Extract the [X, Y] coordinate from the center of the cell holding the provided text.  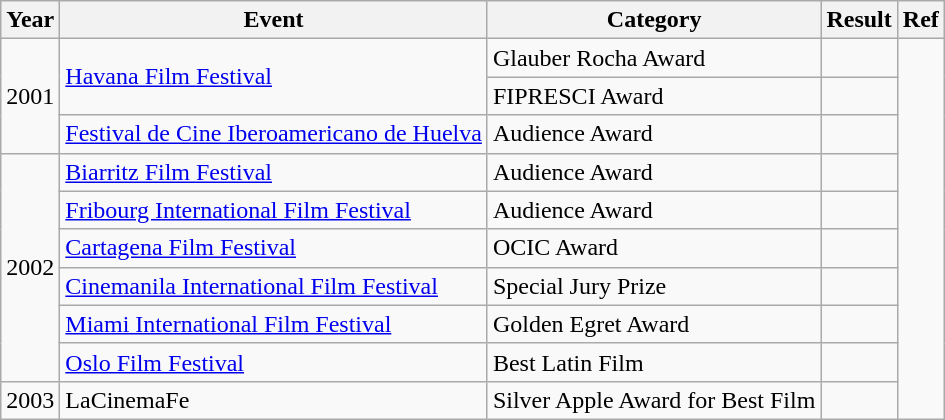
Category [654, 20]
Year [30, 20]
Cartagena Film Festival [274, 248]
Cinemanila International Film Festival [274, 286]
Oslo Film Festival [274, 362]
Miami International Film Festival [274, 324]
Fribourg International Film Festival [274, 210]
Event [274, 20]
Biarritz Film Festival [274, 172]
Ref [920, 20]
Result [859, 20]
Best Latin Film [654, 362]
Festival de Cine Iberoamericano de Huelva [274, 134]
Havana Film Festival [274, 77]
LaCinemaFe [274, 400]
FIPRESCI Award [654, 96]
Glauber Rocha Award [654, 58]
2002 [30, 267]
2001 [30, 96]
OCIC Award [654, 248]
Special Jury Prize [654, 286]
Golden Egret Award [654, 324]
Silver Apple Award for Best Film [654, 400]
2003 [30, 400]
